Find where the given text appears and provide that cell's center as (X, Y) coordinate. 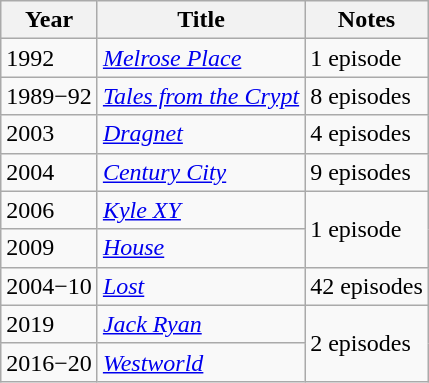
1989−92 (50, 96)
2004−10 (50, 286)
Notes (367, 20)
Jack Ryan (200, 324)
2016−20 (50, 362)
Melrose Place (200, 58)
Title (200, 20)
4 episodes (367, 134)
1992 (50, 58)
Kyle XY (200, 210)
Tales from the Crypt (200, 96)
8 episodes (367, 96)
Dragnet (200, 134)
2006 (50, 210)
2003 (50, 134)
9 episodes (367, 172)
House (200, 248)
2009 (50, 248)
2019 (50, 324)
2 episodes (367, 343)
Century City (200, 172)
Lost (200, 286)
Westworld (200, 362)
Year (50, 20)
42 episodes (367, 286)
2004 (50, 172)
